Return the [x, y] coordinate for the center point of the cell that contains the specified text.  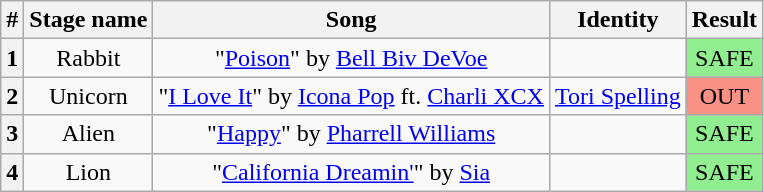
4 [12, 172]
1 [12, 58]
"Poison" by Bell Biv DeVoe [352, 58]
Alien [88, 134]
3 [12, 134]
Unicorn [88, 96]
Identity [618, 20]
Result [724, 20]
2 [12, 96]
Lion [88, 172]
"Happy" by Pharrell Williams [352, 134]
# [12, 20]
Rabbit [88, 58]
"I Love It" by Icona Pop ft. Charli XCX [352, 96]
Stage name [88, 20]
Song [352, 20]
"California Dreamin'" by Sia [352, 172]
OUT [724, 96]
Tori Spelling [618, 96]
